Locate the cell with the specified text and output its [X, Y] center coordinate. 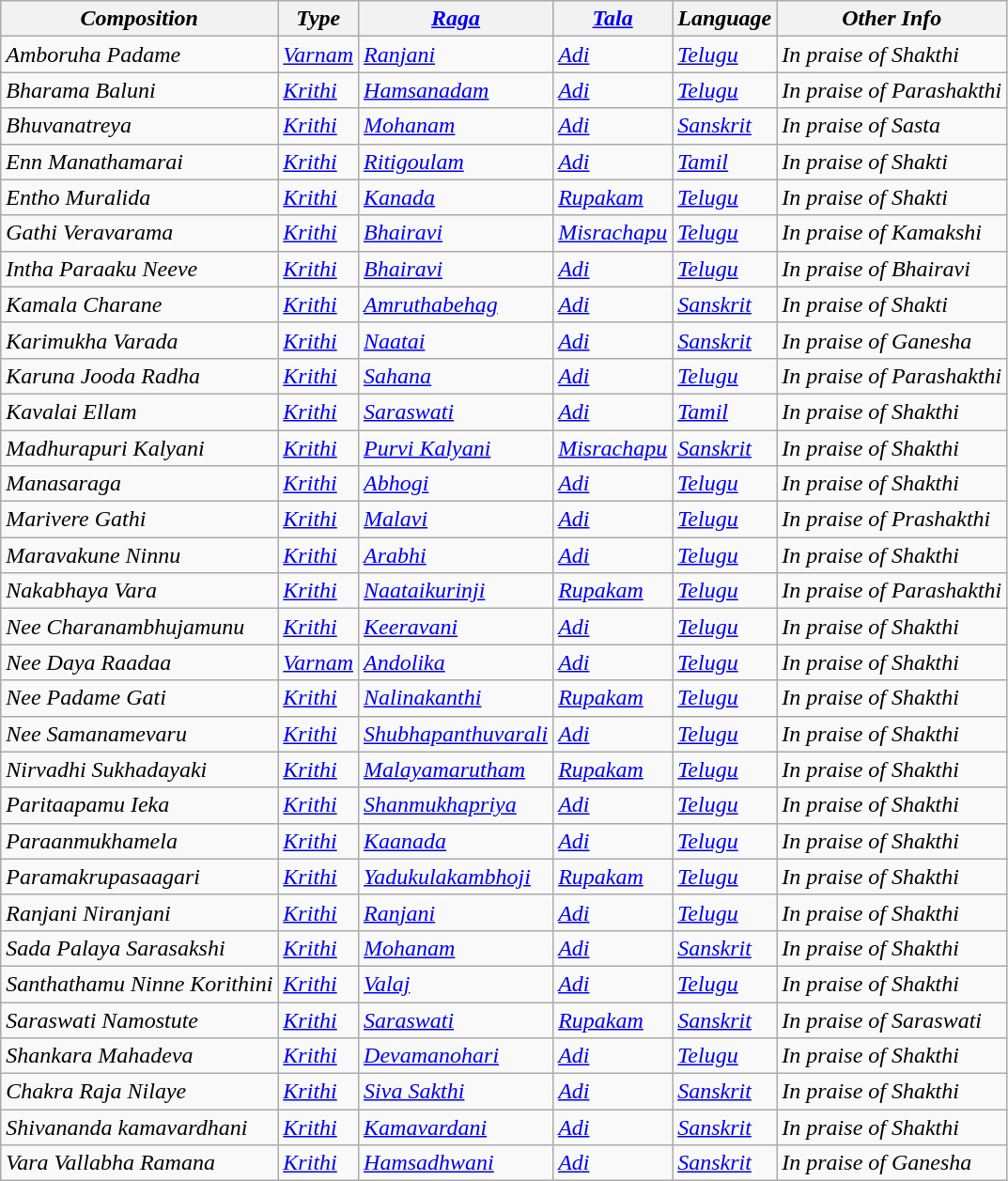
Shivananda kamavardhani [139, 1127]
Composition [139, 19]
In praise of Kamakshi [892, 233]
In praise of Bhairavi [892, 269]
Yadukulakambhoji [457, 877]
Paritaapamu Ieka [139, 805]
Madhurapuri Kalyani [139, 448]
Kaanada [457, 841]
Nalinakanthi [457, 698]
Bharama Baluni [139, 90]
In praise of Saraswati [892, 1019]
Purvi Kalyani [457, 448]
Entho Muralida [139, 197]
Shanmukhapriya [457, 805]
Chakra Raja Nilaye [139, 1092]
Kanada [457, 197]
Tala [613, 19]
Devamanohari [457, 1056]
In praise of Sasta [892, 126]
Abhogi [457, 484]
Keeravani [457, 627]
Paramakrupasaagari [139, 877]
Vara Vallabha Ramana [139, 1163]
Nirvadhi Sukhadayaki [139, 769]
Bhuvanatreya [139, 126]
Raga [457, 19]
Kamala Charane [139, 304]
Marivere Gathi [139, 520]
Type [318, 19]
Siva Sakthi [457, 1092]
Karuna Jooda Radha [139, 376]
Hamsanadam [457, 90]
Enn Manathamarai [139, 162]
Sahana [457, 376]
Shankara Mahadeva [139, 1056]
Saraswati Namostute [139, 1019]
Kamavardani [457, 1127]
Other Info [892, 19]
Maravakune Ninnu [139, 555]
Nee Padame Gati [139, 698]
Nee Charanambhujamunu [139, 627]
Santhathamu Ninne Korithini [139, 984]
Ranjani Niranjani [139, 912]
Hamsadhwani [457, 1163]
Naataikurinji [457, 591]
Valaj [457, 984]
Karimukha Varada [139, 340]
Kavalai Ellam [139, 412]
Arabhi [457, 555]
Shubhapanthuvarali [457, 734]
Amboruha Padame [139, 54]
Malayamarutham [457, 769]
Nakabhaya Vara [139, 591]
Malavi [457, 520]
In praise of Prashakthi [892, 520]
Amruthabehag [457, 304]
Ritigoulam [457, 162]
Manasaraga [139, 484]
Intha Paraaku Neeve [139, 269]
Andolika [457, 662]
Nee Samanamevaru [139, 734]
Sada Palaya Sarasakshi [139, 948]
Paraanmukhamela [139, 841]
Gathi Veravarama [139, 233]
Nee Daya Raadaa [139, 662]
Naatai [457, 340]
Language [725, 19]
